Detect which cell encompasses the target text, then output its (x, y) center coordinate. 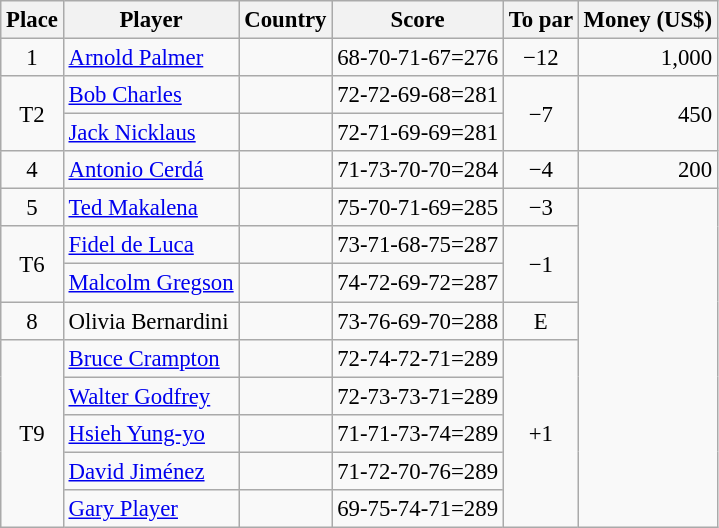
71-71-73-74=289 (418, 433)
E (540, 321)
David Jiménez (151, 471)
73-71-68-75=287 (418, 245)
Bruce Crampton (151, 358)
Antonio Cerdá (151, 170)
71-72-70-76=289 (418, 471)
450 (648, 114)
68-70-71-67=276 (418, 58)
Walter Godfrey (151, 396)
1 (32, 58)
5 (32, 208)
Arnold Palmer (151, 58)
72-74-72-71=289 (418, 358)
69-75-74-71=289 (418, 509)
Score (418, 20)
71-73-70-70=284 (418, 170)
T2 (32, 114)
T6 (32, 264)
Place (32, 20)
200 (648, 170)
72-73-73-71=289 (418, 396)
Country (286, 20)
Ted Makalena (151, 208)
−7 (540, 114)
Bob Charles (151, 95)
−3 (540, 208)
74-72-69-72=287 (418, 283)
T9 (32, 433)
Jack Nicklaus (151, 133)
72-71-69-69=281 (418, 133)
−4 (540, 170)
Malcolm Gregson (151, 283)
4 (32, 170)
Money (US$) (648, 20)
−1 (540, 264)
75-70-71-69=285 (418, 208)
+1 (540, 433)
To par (540, 20)
8 (32, 321)
1,000 (648, 58)
Hsieh Yung-yo (151, 433)
Fidel de Luca (151, 245)
Player (151, 20)
73-76-69-70=288 (418, 321)
−12 (540, 58)
Gary Player (151, 509)
72-72-69-68=281 (418, 95)
Olivia Bernardini (151, 321)
